Extract the (x, y) coordinate from the center of the cell holding the provided text.  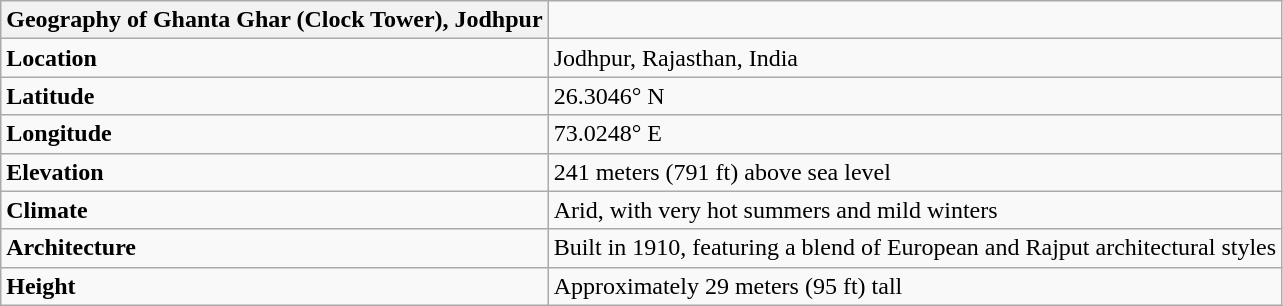
Latitude (274, 96)
Built in 1910, featuring a blend of European and Rajput architectural styles (915, 248)
Longitude (274, 134)
26.3046° N (915, 96)
73.0248° E (915, 134)
Height (274, 286)
Jodhpur, Rajasthan, India (915, 58)
Approximately 29 meters (95 ft) tall (915, 286)
Climate (274, 210)
Architecture (274, 248)
Arid, with very hot summers and mild winters (915, 210)
Location (274, 58)
Geography of Ghanta Ghar (Clock Tower), Jodhpur (274, 20)
241 meters (791 ft) above sea level (915, 172)
Elevation (274, 172)
